Provide the [X, Y] coordinate of the cell's center where the given text is located.  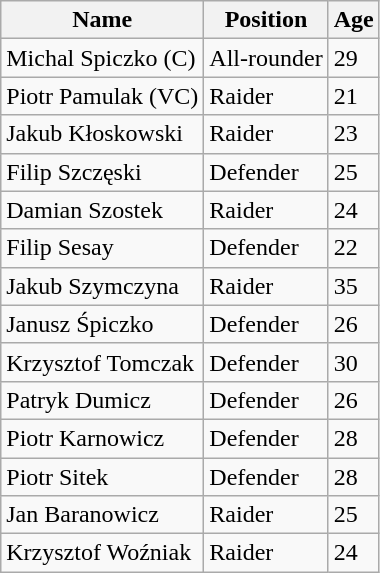
Krzysztof Tomczak [102, 362]
30 [354, 362]
All-rounder [266, 58]
29 [354, 58]
Filip Sesay [102, 248]
Piotr Pamulak (VC) [102, 96]
Piotr Sitek [102, 477]
Michal Spiczko (C) [102, 58]
Name [102, 20]
Age [354, 20]
Jan Baranowicz [102, 515]
23 [354, 134]
Piotr Karnowicz [102, 438]
Jakub Kłoskowski [102, 134]
Patryk Dumicz [102, 400]
Filip Szczęski [102, 172]
Damian Szostek [102, 210]
Janusz Śpiczko [102, 324]
Krzysztof Woźniak [102, 553]
Position [266, 20]
Jakub Szymczyna [102, 286]
22 [354, 248]
35 [354, 286]
21 [354, 96]
